Output the (X, Y) coordinate of the center of the cell containing the given text.  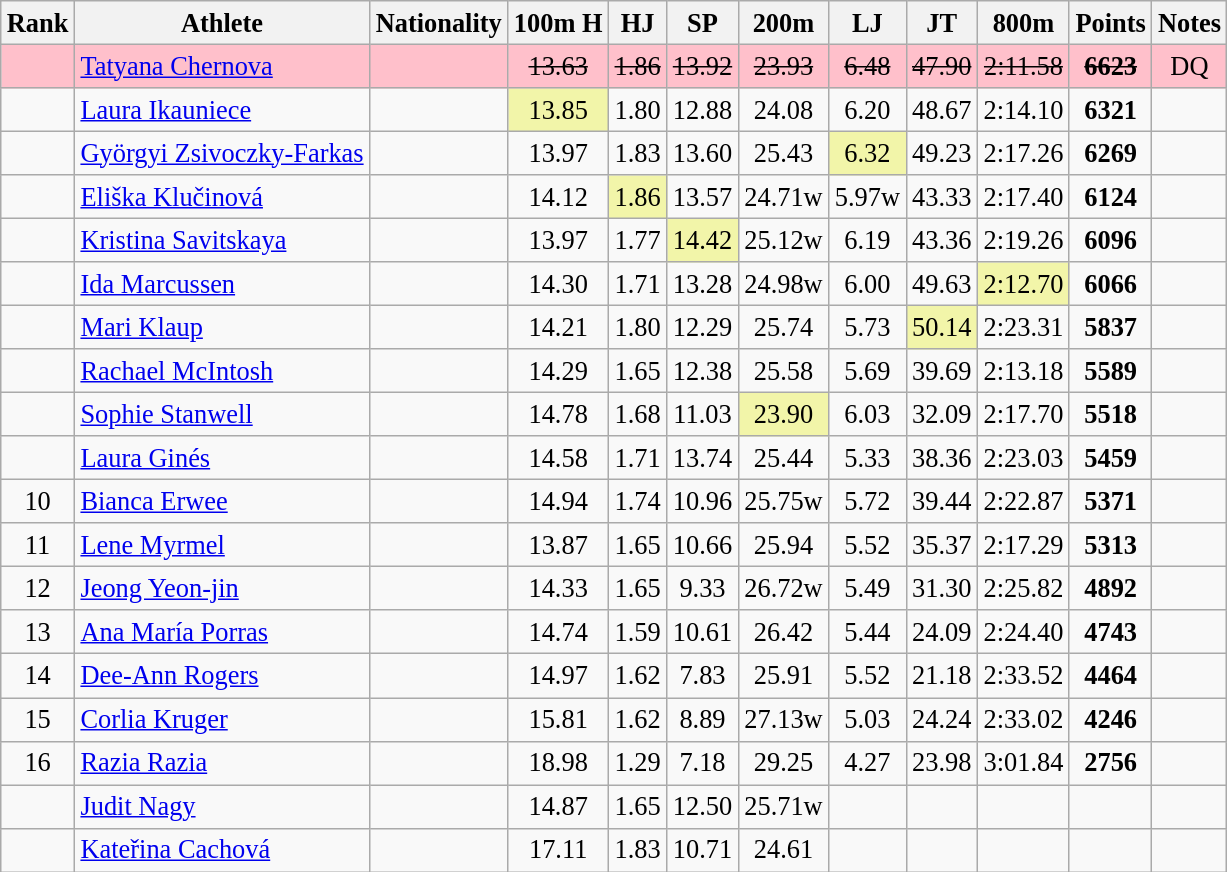
JT (942, 22)
14.29 (558, 371)
3:01.84 (1023, 763)
14.74 (558, 632)
25.91 (783, 676)
38.36 (942, 458)
25.12w (783, 240)
2756 (1110, 763)
Eliška Klučinová (222, 197)
25.58 (783, 371)
2:11.58 (1023, 66)
50.14 (942, 327)
2:19.26 (1023, 240)
14 (38, 676)
31.30 (942, 588)
12.50 (702, 806)
25.44 (783, 458)
Lene Myrmel (222, 545)
6321 (1110, 109)
23.98 (942, 763)
Athlete (222, 22)
2:13.18 (1023, 371)
10.96 (702, 501)
24.08 (783, 109)
39.44 (942, 501)
10.66 (702, 545)
43.36 (942, 240)
13.74 (702, 458)
14.78 (558, 414)
Razia Razia (222, 763)
24.09 (942, 632)
Ida Marcussen (222, 284)
HJ (638, 22)
4464 (1110, 676)
25.74 (783, 327)
2:17.70 (1023, 414)
2:17.26 (1023, 153)
6.48 (868, 66)
27.13w (783, 719)
2:25.82 (1023, 588)
2:33.52 (1023, 676)
13 (38, 632)
Corlia Kruger (222, 719)
Dee-Ann Rogers (222, 676)
6.03 (868, 414)
4743 (1110, 632)
100m H (558, 22)
200m (783, 22)
Bianca Erwee (222, 501)
16 (38, 763)
12.38 (702, 371)
10.71 (702, 850)
13.87 (558, 545)
4246 (1110, 719)
Rank (38, 22)
Laura Ginés (222, 458)
11 (38, 545)
5.97w (868, 197)
DQ (1190, 66)
6623 (1110, 66)
Jeong Yeon-jin (222, 588)
5.33 (868, 458)
12.88 (702, 109)
9.33 (702, 588)
13.28 (702, 284)
14.21 (558, 327)
4.27 (868, 763)
13.92 (702, 66)
13.63 (558, 66)
5.72 (868, 501)
2:17.29 (1023, 545)
6.32 (868, 153)
2:33.02 (1023, 719)
5518 (1110, 414)
2:14.10 (1023, 109)
Kateřina Cachová (222, 850)
2:23.31 (1023, 327)
5.44 (868, 632)
15.81 (558, 719)
25.43 (783, 153)
14.42 (702, 240)
49.23 (942, 153)
11.03 (702, 414)
6096 (1110, 240)
39.69 (942, 371)
26.72w (783, 588)
2:24.40 (1023, 632)
1.29 (638, 763)
1.59 (638, 632)
47.90 (942, 66)
5459 (1110, 458)
Laura Ikauniece (222, 109)
5.73 (868, 327)
26.42 (783, 632)
12 (38, 588)
14.12 (558, 197)
43.33 (942, 197)
5837 (1110, 327)
49.63 (942, 284)
6.19 (868, 240)
35.37 (942, 545)
6.20 (868, 109)
6124 (1110, 197)
29.25 (783, 763)
800m (1023, 22)
1.74 (638, 501)
1.77 (638, 240)
25.75w (783, 501)
48.67 (942, 109)
5313 (1110, 545)
Györgyi Zsivoczky-Farkas (222, 153)
14.58 (558, 458)
2:23.03 (1023, 458)
13.85 (558, 109)
23.90 (783, 414)
13.57 (702, 197)
7.18 (702, 763)
5.49 (868, 588)
2:17.40 (1023, 197)
7.83 (702, 676)
5589 (1110, 371)
15 (38, 719)
Nationality (439, 22)
14.94 (558, 501)
1.68 (638, 414)
Kristina Savitskaya (222, 240)
Judit Nagy (222, 806)
Points (1110, 22)
14.33 (558, 588)
5.69 (868, 371)
8.89 (702, 719)
Tatyana Chernova (222, 66)
24.24 (942, 719)
25.71w (783, 806)
Rachael McIntosh (222, 371)
13.60 (702, 153)
LJ (868, 22)
14.97 (558, 676)
4892 (1110, 588)
18.98 (558, 763)
32.09 (942, 414)
Ana María Porras (222, 632)
24.61 (783, 850)
25.94 (783, 545)
24.71w (783, 197)
Sophie Stanwell (222, 414)
12.29 (702, 327)
17.11 (558, 850)
24.98w (783, 284)
10 (38, 501)
6066 (1110, 284)
5.03 (868, 719)
14.87 (558, 806)
Mari Klaup (222, 327)
10.61 (702, 632)
6269 (1110, 153)
Notes (1190, 22)
14.30 (558, 284)
6.00 (868, 284)
21.18 (942, 676)
5371 (1110, 501)
SP (702, 22)
23.93 (783, 66)
2:12.70 (1023, 284)
2:22.87 (1023, 501)
